For the text-containing cell, return its midpoint in [x, y] coordinate format. 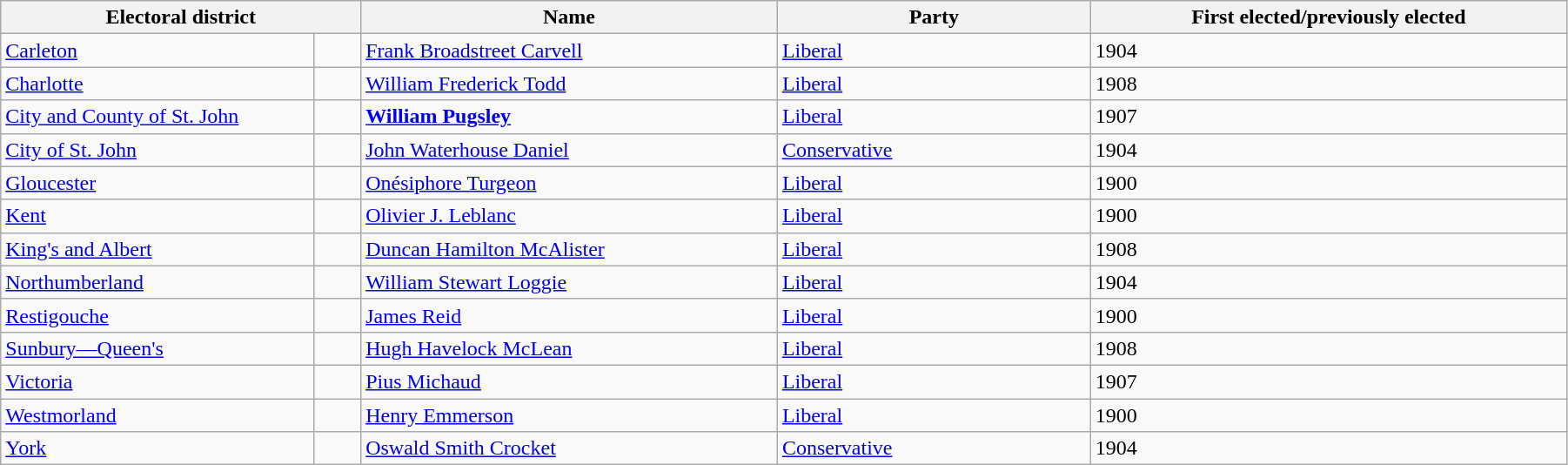
Party [934, 17]
Electoral district [181, 17]
York [157, 448]
James Reid [569, 315]
Charlotte [157, 84]
Carleton [157, 51]
Name [569, 17]
Restigouche [157, 315]
Henry Emmerson [569, 415]
Sunbury—Queen's [157, 348]
Pius Michaud [569, 381]
William Frederick Todd [569, 84]
Hugh Havelock McLean [569, 348]
King's and Albert [157, 249]
Olivier J. Leblanc [569, 216]
City and County of St. John [157, 117]
Gloucester [157, 183]
Oswald Smith Crocket [569, 448]
Kent [157, 216]
William Stewart Loggie [569, 282]
Duncan Hamilton McAlister [569, 249]
First elected/previously elected [1328, 17]
Northumberland [157, 282]
John Waterhouse Daniel [569, 150]
Onésiphore Turgeon [569, 183]
William Pugsley [569, 117]
Victoria [157, 381]
City of St. John [157, 150]
Westmorland [157, 415]
Frank Broadstreet Carvell [569, 51]
